Output the [X, Y] coordinate of the center of the cell containing the given text.  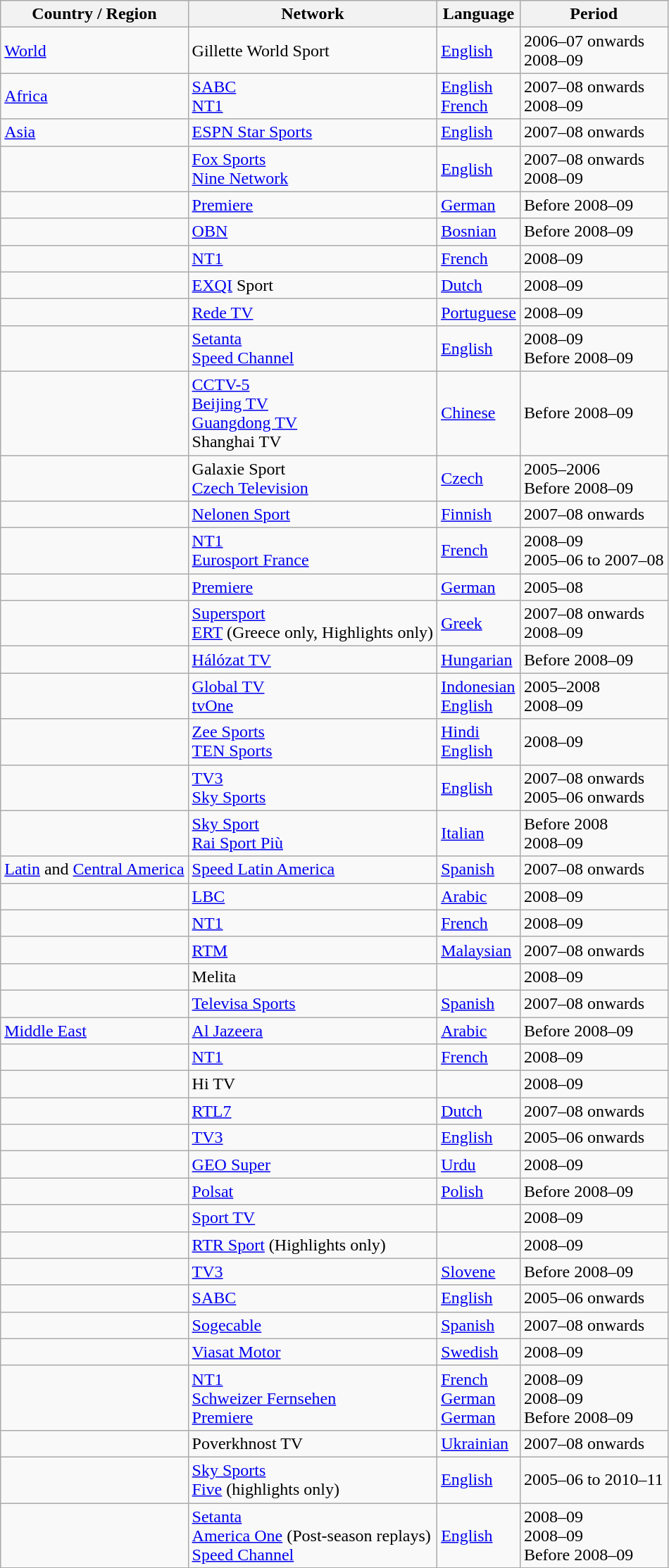
Greek [479, 624]
Televisa Sports [313, 1003]
Fox SportsNine Network [313, 169]
Before 20082008–09 [594, 834]
Finnish [479, 515]
Chinese [479, 413]
Sport TV [313, 1218]
Global TVtvOne [313, 696]
CCTV-5Beijing TVGuangdong TVShanghai TV [313, 413]
GEO Super [313, 1165]
Polish [479, 1191]
HindiEnglish [479, 742]
Melita [313, 977]
2008–09Before 2008–09 [594, 348]
Portuguese [479, 312]
NT1Eurosport France [313, 551]
Sky SportsFive (highlights only) [313, 1480]
OBN [313, 232]
RTL7 [313, 1111]
2007–08 onwards2005–06 onwards [594, 787]
Sky SportRai Sport Più [313, 834]
RTM [313, 950]
Swedish [479, 1352]
SABCNT1 [313, 96]
Speed Latin America [313, 870]
Africa [94, 96]
SABC [313, 1298]
Rede TV [313, 312]
2005–08 [594, 587]
Zee SportsTEN Sports [313, 742]
Hungarian [479, 660]
Network [313, 14]
World [94, 51]
2005–06 to 2010–11 [594, 1480]
LBC [313, 896]
SupersportERT (Greece only, Highlights only) [313, 624]
SetantaSpeed Channel [313, 348]
Country / Region [94, 14]
Slovene [479, 1272]
Poverkhnost TV [313, 1443]
SetantaAmerica One (Post-season replays)Speed Channel [313, 1535]
Middle East [94, 1030]
ESPN Star Sports [313, 132]
RTR Sport (Highlights only) [313, 1245]
Urdu [479, 1165]
Ukrainian [479, 1443]
Language [479, 14]
2005–2006Before 2008–09 [594, 477]
EnglishFrench [479, 96]
2005–20082008–09 [594, 696]
Nelonen Sport [313, 515]
EXQI Sport [313, 285]
Bosnian [479, 232]
Galaxie SportCzech Television [313, 477]
Italian [479, 834]
NT1Schweizer FernsehenPremiere [313, 1398]
Hálózat TV [313, 660]
Gillette World Sport [313, 51]
Hi TV [313, 1084]
Polsat [313, 1191]
Latin and Central America [94, 870]
TV3Sky Sports [313, 787]
Period [594, 14]
Sogecable [313, 1325]
Malaysian [479, 950]
Al Jazeera [313, 1030]
Czech [479, 477]
Asia [94, 132]
IndonesianEnglish [479, 696]
FrenchGermanGerman [479, 1398]
2008–092005–06 to 2007–08 [594, 551]
2006–07 onwards2008–09 [594, 51]
Viasat Motor [313, 1352]
